Identify which cell holds the provided text, then report its [X, Y] central coordinate. 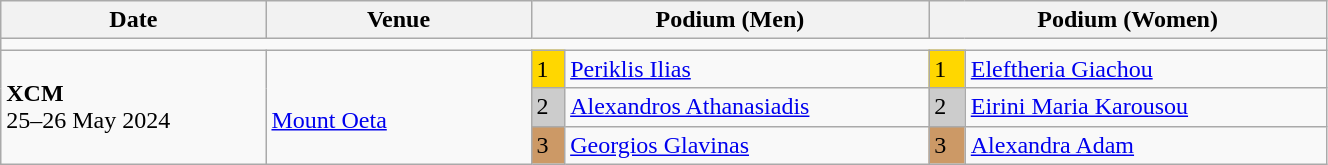
Eleftheria Giachou [1146, 69]
Venue [398, 20]
Date [134, 20]
Podium (Men) [730, 20]
Periklis Ilias [747, 69]
Alexandra Adam [1146, 145]
Eirini Maria Karousou [1146, 107]
Alexandros Athanasiadis [747, 107]
XCM 25–26 May 2024 [134, 107]
Podium (Women) [1128, 20]
Mount Oeta [398, 107]
Georgios Glavinas [747, 145]
